Scan for the cell matching the given text and deliver its [X, Y] coordinate at center. 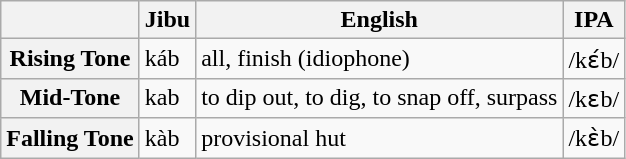
/kɛ́b/ [594, 59]
Falling Tone [70, 138]
/kɛb/ [594, 98]
IPA [594, 20]
/kɛ̀b/ [594, 138]
káb [167, 59]
Rising Tone [70, 59]
English [380, 20]
Mid-Tone [70, 98]
kàb [167, 138]
all, finish (idiophone) [380, 59]
to dip out, to dig, to snap off, surpass [380, 98]
Jibu [167, 20]
provisional hut [380, 138]
kab [167, 98]
